Find where the given text appears and provide that cell's center as (x, y) coordinate. 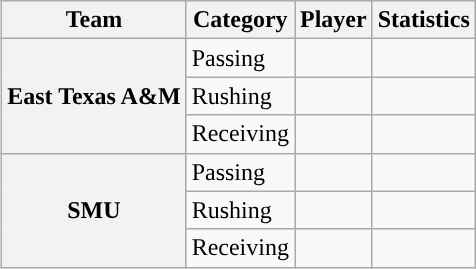
Player (333, 20)
Team (94, 20)
SMU (94, 210)
Category (240, 20)
East Texas A&M (94, 96)
Statistics (424, 20)
